Determine the (x, y) coordinate at the center of the cell enclosing the given text.  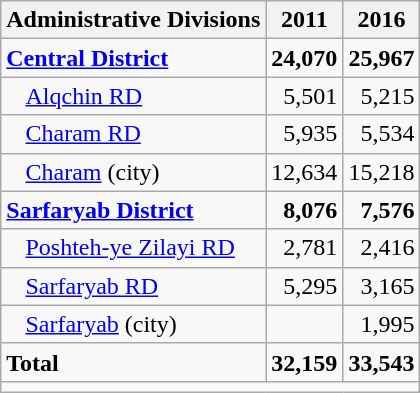
12,634 (304, 172)
Alqchin RD (134, 96)
5,501 (304, 96)
1,995 (382, 324)
2,781 (304, 248)
5,935 (304, 134)
Sarfaryab (city) (134, 324)
32,159 (304, 362)
25,967 (382, 58)
Administrative Divisions (134, 20)
Central District (134, 58)
2016 (382, 20)
15,218 (382, 172)
3,165 (382, 286)
Charam RD (134, 134)
5,215 (382, 96)
2,416 (382, 248)
Charam (city) (134, 172)
Sarfaryab RD (134, 286)
5,534 (382, 134)
Poshteh-ye Zilayi RD (134, 248)
5,295 (304, 286)
24,070 (304, 58)
Total (134, 362)
2011 (304, 20)
7,576 (382, 210)
8,076 (304, 210)
Sarfaryab District (134, 210)
33,543 (382, 362)
